Return the [X, Y] coordinate for the center point of the cell that contains the specified text.  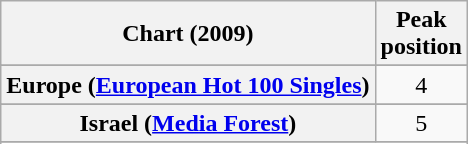
5 [421, 123]
Peakposition [421, 34]
Chart (2009) [188, 34]
Israel (Media Forest) [188, 123]
4 [421, 85]
Europe (European Hot 100 Singles) [188, 85]
